Capture the cell that displays the provided text and extract its [x, y] central coordinate. 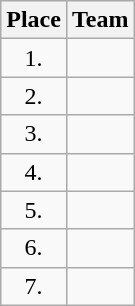
1. [34, 58]
5. [34, 210]
Place [34, 20]
Team [100, 20]
2. [34, 96]
4. [34, 172]
6. [34, 248]
3. [34, 134]
7. [34, 286]
